Scan for the cell matching the given text and deliver its [x, y] coordinate at center. 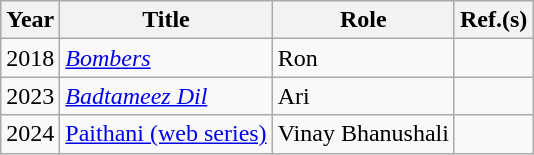
Title [166, 20]
2024 [30, 134]
Vinay Bhanushali [363, 134]
Role [363, 20]
Bombers [166, 58]
Ari [363, 96]
Ron [363, 58]
Ref.(s) [493, 20]
Year [30, 20]
Badtameez Dil [166, 96]
2018 [30, 58]
2023 [30, 96]
Paithani (web series) [166, 134]
